Determine the [X, Y] coordinate at the center of the cell enclosing the given text.  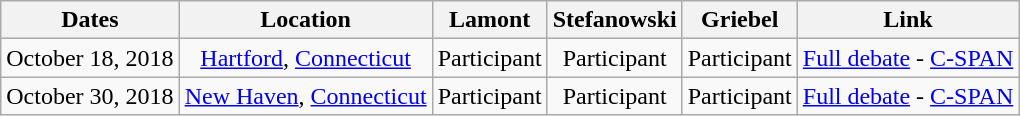
Lamont [490, 20]
Location [306, 20]
October 30, 2018 [90, 96]
Stefanowski [614, 20]
Link [908, 20]
New Haven, Connecticut [306, 96]
Hartford, Connecticut [306, 58]
October 18, 2018 [90, 58]
Griebel [740, 20]
Dates [90, 20]
